Identify which cell holds the provided text, then report its [X, Y] central coordinate. 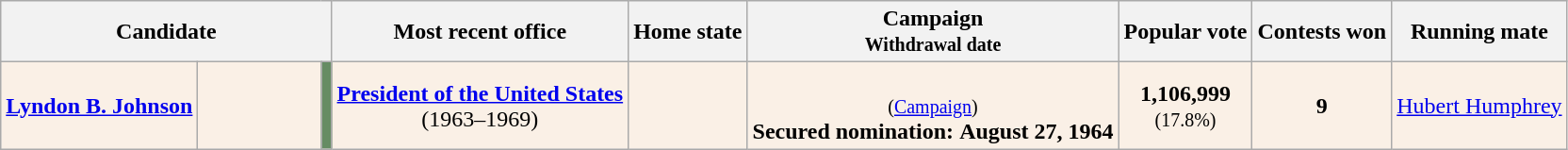
Candidate [166, 32]
Contests won [1322, 32]
1,106,999(17.8%) [1185, 106]
CampaignWithdrawal date [933, 32]
(Campaign)Secured nomination: August 27, 1964 [933, 106]
Running mate [1479, 32]
Hubert Humphrey [1479, 106]
9 [1322, 106]
Most recent office [481, 32]
Lyndon B. Johnson [100, 106]
Home state [688, 32]
Popular vote [1185, 32]
President of the United States(1963–1969) [481, 106]
